Identify which cell holds the provided text, then report its (X, Y) central coordinate. 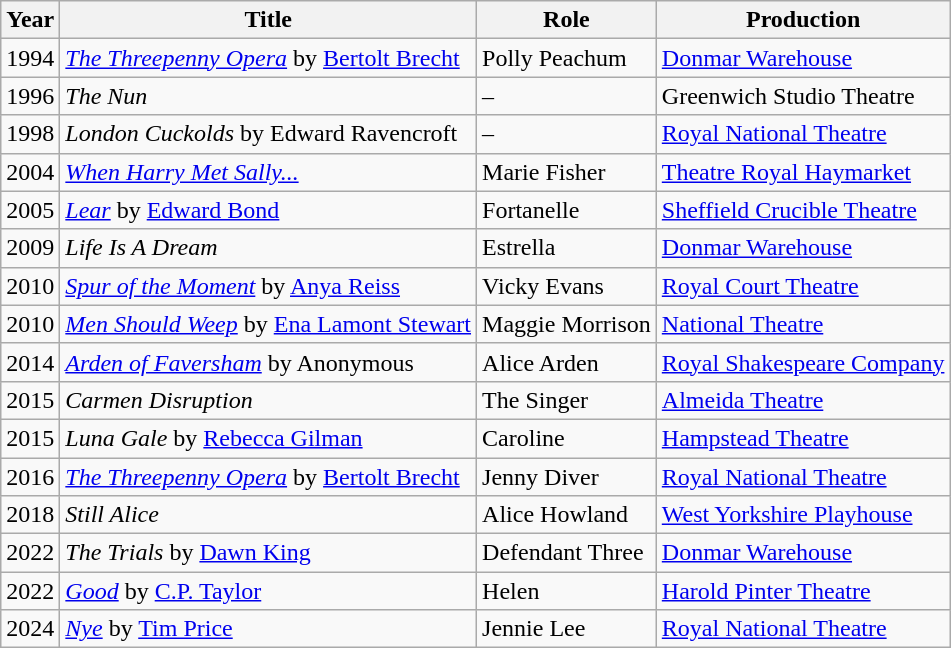
Hampstead Theatre (803, 438)
Life Is A Dream (268, 248)
Jenny Diver (567, 477)
The Singer (567, 400)
West Yorkshire Playhouse (803, 515)
Alice Howland (567, 515)
Carmen Disruption (268, 400)
Fortanelle (567, 210)
When Harry Met Sally... (268, 172)
Men Should Weep by Ena Lamont Stewart (268, 324)
Maggie Morrison (567, 324)
Royal Shakespeare Company (803, 362)
2005 (30, 210)
Jennie Lee (567, 629)
2014 (30, 362)
Greenwich Studio Theatre (803, 96)
Alice Arden (567, 362)
Sheffield Crucible Theatre (803, 210)
Production (803, 20)
Vicky Evans (567, 286)
London Cuckolds by Edward Ravencroft (268, 134)
Arden of Faversham by Anonymous (268, 362)
National Theatre (803, 324)
Spur of the Moment by Anya Reiss (268, 286)
Defendant Three (567, 553)
Still Alice (268, 515)
Title (268, 20)
Marie Fisher (567, 172)
1994 (30, 58)
Theatre Royal Haymarket (803, 172)
2018 (30, 515)
Royal Court Theatre (803, 286)
Caroline (567, 438)
Helen (567, 591)
Polly Peachum (567, 58)
2004 (30, 172)
Estrella (567, 248)
Almeida Theatre (803, 400)
Harold Pinter Theatre (803, 591)
2024 (30, 629)
Lear by Edward Bond (268, 210)
The Nun (268, 96)
2009 (30, 248)
Role (567, 20)
2016 (30, 477)
Year (30, 20)
Nye by Tim Price (268, 629)
1998 (30, 134)
Luna Gale by Rebecca Gilman (268, 438)
1996 (30, 96)
Good by C.P. Taylor (268, 591)
The Trials by Dawn King (268, 553)
